Extract the [x, y] coordinate from the center of the cell holding the provided text.  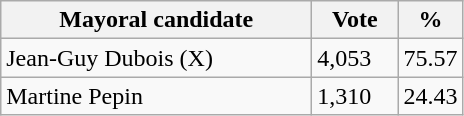
Martine Pepin [156, 96]
Vote [355, 20]
Mayoral candidate [156, 20]
1,310 [355, 96]
% [430, 20]
24.43 [430, 96]
4,053 [355, 58]
75.57 [430, 58]
Jean-Guy Dubois (X) [156, 58]
